Identify which cell holds the provided text, then report its (x, y) central coordinate. 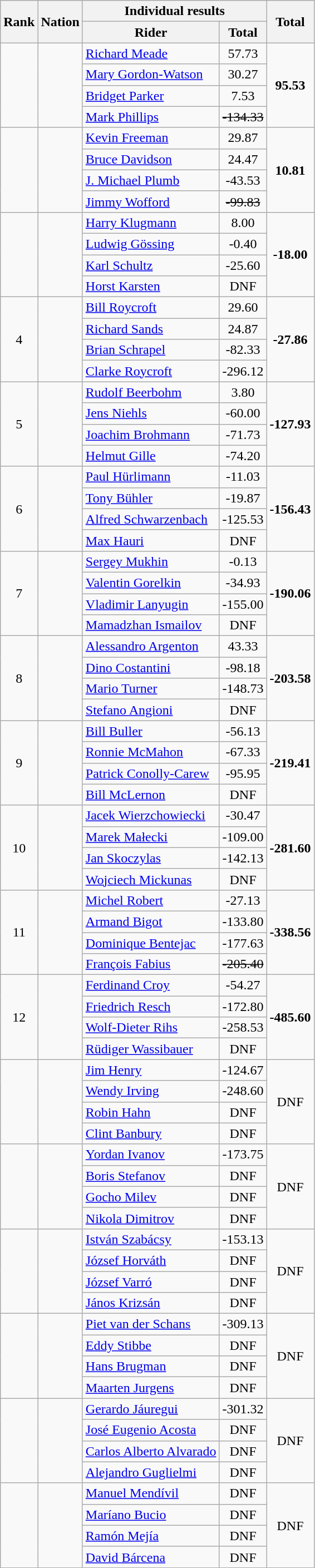
János Krizsán (151, 1303)
-30.47 (243, 816)
-67.33 (243, 752)
-95.95 (243, 773)
-0.40 (243, 244)
-125.53 (243, 519)
Jan Skoczylas (151, 858)
Stefano Angioni (151, 710)
-219.41 (291, 763)
Harry Klugmann (151, 223)
Rank (19, 22)
-25.60 (243, 265)
Robin Hahn (151, 1112)
95.53 (291, 85)
Mary Gordon-Watson (151, 75)
7.53 (243, 96)
8 (19, 678)
Nation (60, 22)
-155.00 (243, 604)
Kevin Freeman (151, 138)
-338.56 (291, 932)
Carlos Alberto Alvarado (151, 1451)
Rüdiger Wassibauer (151, 1049)
10.81 (291, 170)
-60.00 (243, 413)
8.00 (243, 223)
Bill Buller (151, 731)
Clarke Roycroft (151, 371)
-82.33 (243, 350)
30.27 (243, 75)
-148.73 (243, 689)
-142.13 (243, 858)
9 (19, 763)
Bruce Davidson (151, 159)
Boris Stefanov (151, 1176)
-56.13 (243, 731)
Ronnie McMahon (151, 752)
Manuel Mendívil (151, 1493)
11 (19, 932)
Wojciech Mickunas (151, 879)
Horst Karsten (151, 287)
4 (19, 339)
Hans Brugman (151, 1367)
Maarten Jurgens (151, 1388)
Friedrich Resch (151, 1007)
-127.93 (291, 424)
-203.58 (291, 678)
-43.53 (243, 180)
Mario Turner (151, 689)
-173.75 (243, 1155)
Gerardo Jáuregui (151, 1409)
Yordan Ivanov (151, 1155)
-133.80 (243, 921)
Ludwig Gössing (151, 244)
Alejandro Guglielmi (151, 1472)
Richard Sands (151, 329)
Max Hauri (151, 540)
6 (19, 509)
-19.87 (243, 498)
Mark Phillips (151, 117)
Rudolf Beerbohm (151, 392)
Helmut Gille (151, 456)
-34.93 (243, 583)
Richard Meade (151, 53)
Karl Schultz (151, 265)
Eddy Stibbe (151, 1345)
Jens Niehls (151, 413)
Clint Banbury (151, 1133)
-309.13 (243, 1324)
57.73 (243, 53)
29.87 (243, 138)
-156.43 (291, 509)
24.47 (243, 159)
-301.32 (243, 1409)
-54.27 (243, 985)
-296.12 (243, 371)
J. Michael Plumb (151, 180)
Ferdinand Croy (151, 985)
-18.00 (291, 254)
Paul Hürlimann (151, 477)
-109.00 (243, 837)
Sergey Mukhin (151, 561)
Bill Roycroft (151, 308)
-281.60 (291, 847)
-205.40 (243, 964)
Michel Robert (151, 900)
Dominique Bentejac (151, 943)
-190.06 (291, 593)
5 (19, 424)
-11.03 (243, 477)
Vladimir Lanyugin (151, 604)
József Horváth (151, 1260)
Bridget Parker (151, 96)
-248.60 (243, 1091)
Rider (151, 32)
-153.13 (243, 1239)
-0.13 (243, 561)
Patrick Conolly-Carew (151, 773)
-27.13 (243, 900)
12 (19, 1017)
Individual results (175, 11)
Tony Bühler (151, 498)
Nikola Dimitrov (151, 1218)
Marek Małecki (151, 837)
David Bárcena (151, 1557)
Piet van der Schans (151, 1324)
43.33 (243, 647)
Gocho Milev (151, 1197)
Brian Schrapel (151, 350)
-485.60 (291, 1017)
Ramón Mejía (151, 1536)
7 (19, 593)
-99.83 (243, 201)
István Szabácsy (151, 1239)
-74.20 (243, 456)
29.60 (243, 308)
Alessandro Argenton (151, 647)
Valentin Gorelkin (151, 583)
Alfred Schwarzenbach (151, 519)
José Eugenio Acosta (151, 1430)
-134.33 (243, 117)
Jimmy Wofford (151, 201)
Bill McLernon (151, 795)
-27.86 (291, 339)
-172.80 (243, 1007)
Armand Bigot (151, 921)
3.80 (243, 392)
Wolf-Dieter Rihs (151, 1028)
Dino Costantini (151, 668)
-177.63 (243, 943)
-258.53 (243, 1028)
Maríano Bucio (151, 1515)
Joachim Brohmann (151, 435)
-71.73 (243, 435)
Wendy Irving (151, 1091)
-98.18 (243, 668)
François Fabius (151, 964)
József Varró (151, 1281)
Jacek Wierzchowiecki (151, 816)
24.87 (243, 329)
Jim Henry (151, 1070)
-124.67 (243, 1070)
Mamadzhan Ismailov (151, 625)
10 (19, 847)
